Return the [X, Y] coordinate for the center point of the cell that contains the specified text.  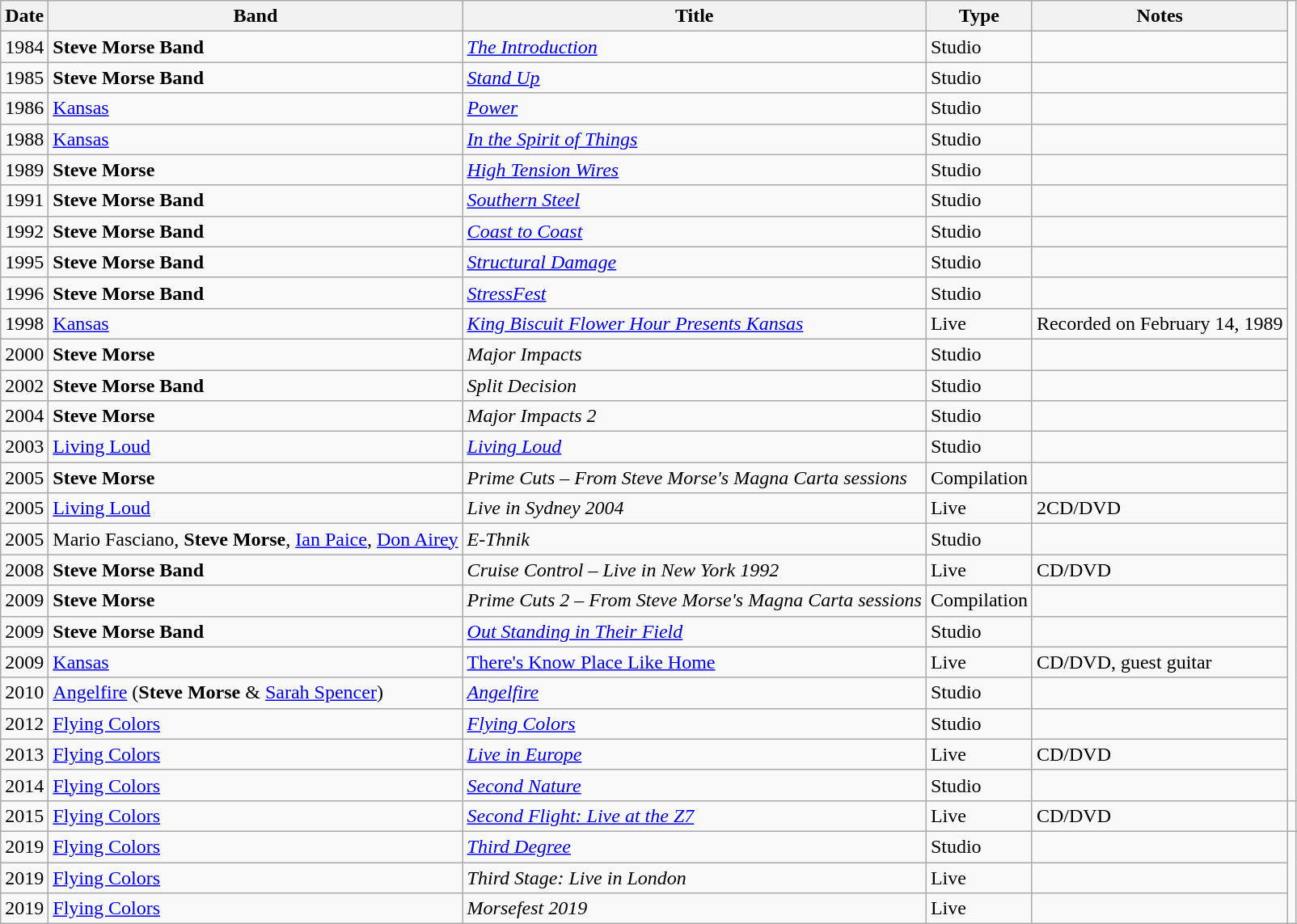
Notes [1160, 16]
1988 [24, 139]
E-Thnik [694, 539]
Stand Up [694, 78]
Title [694, 16]
CD/DVD, guest guitar [1160, 662]
Type [978, 16]
Out Standing in Their Field [694, 631]
2013 [24, 754]
Third Degree [694, 846]
2012 [24, 724]
Third Stage: Live in London [694, 877]
Live in Sydney 2004 [694, 508]
2015 [24, 816]
In the Spirit of Things [694, 139]
StressFest [694, 293]
2002 [24, 386]
2003 [24, 447]
Coast to Coast [694, 231]
Mario Fasciano, Steve Morse, Ian Paice, Don Airey [256, 539]
1998 [24, 323]
Angelfire (Steve Morse & Sarah Spencer) [256, 693]
1992 [24, 231]
The Introduction [694, 47]
2000 [24, 354]
Southern Steel [694, 200]
Split Decision [694, 386]
2014 [24, 785]
Second Nature [694, 785]
There's Know Place Like Home [694, 662]
Second Flight: Live at the Z7 [694, 816]
1995 [24, 262]
Morsefest 2019 [694, 909]
Prime Cuts 2 – From Steve Morse's Magna Carta sessions [694, 601]
Angelfire [694, 693]
2004 [24, 416]
1984 [24, 47]
Major Impacts [694, 354]
1986 [24, 108]
Band [256, 16]
High Tension Wires [694, 170]
1985 [24, 78]
1991 [24, 200]
Recorded on February 14, 1989 [1160, 323]
Structural Damage [694, 262]
Prime Cuts – From Steve Morse's Magna Carta sessions [694, 478]
Cruise Control – Live in New York 1992 [694, 570]
1996 [24, 293]
Live in Europe [694, 754]
2010 [24, 693]
Power [694, 108]
Major Impacts 2 [694, 416]
King Biscuit Flower Hour Presents Kansas [694, 323]
2008 [24, 570]
2CD/DVD [1160, 508]
1989 [24, 170]
Date [24, 16]
